Extract the [x, y] coordinate from the center of the cell holding the provided text.  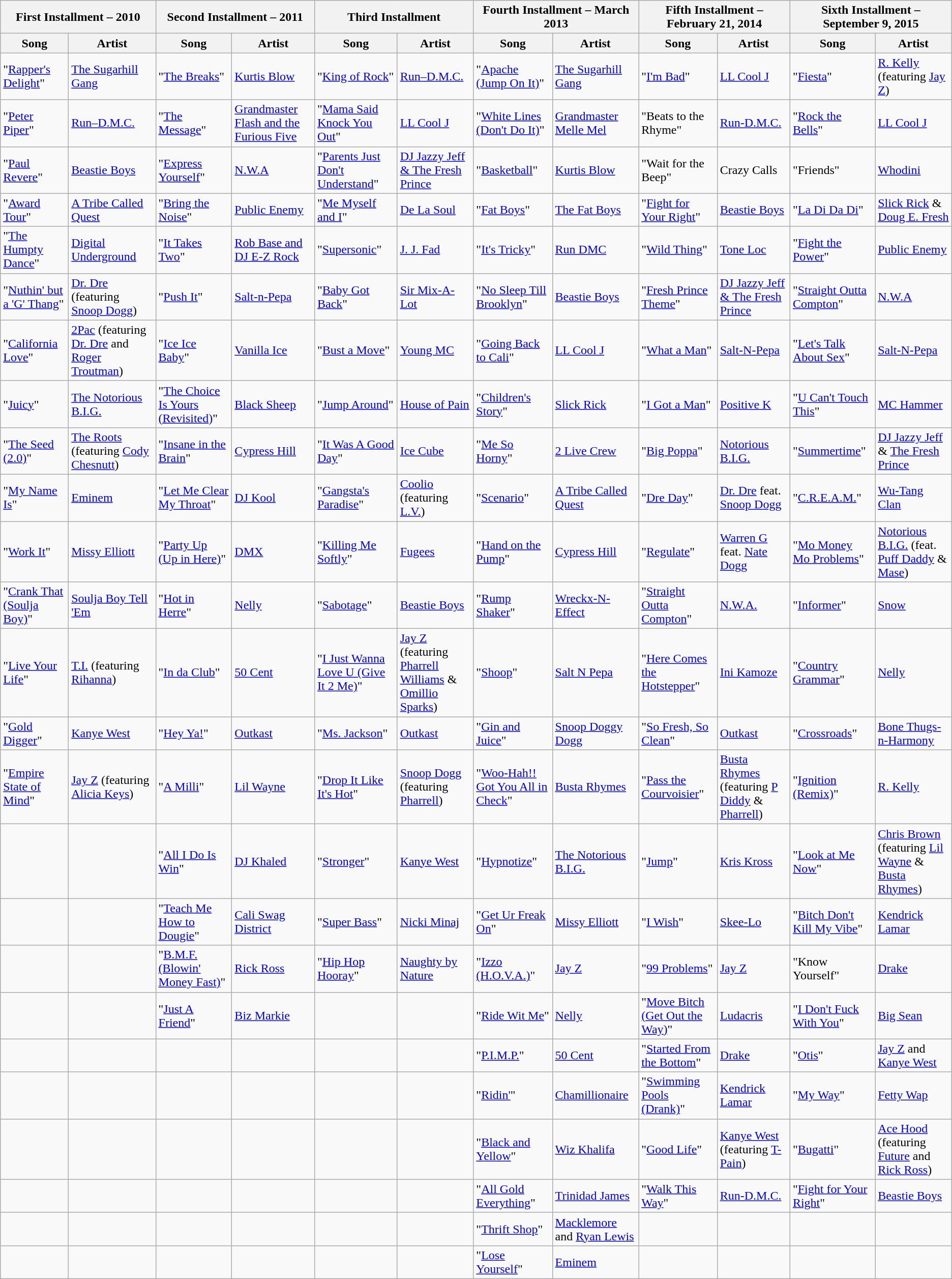
Snow [913, 605]
Warren G feat. Nate Dogg [754, 551]
Busta Rhymes (featuring P Diddy & Pharrell) [754, 787]
"Otis" [832, 1055]
"A Milli" [194, 787]
Positive K [754, 404]
Naughty by Nature [435, 969]
"Fat Boys" [513, 210]
"Lose Yourself" [513, 1262]
Kris Kross [754, 861]
"Me So Horny" [513, 451]
"Jump Around" [356, 404]
R. Kelly (featuring Jay Z) [913, 76]
"All I Do Is Win" [194, 861]
"Bugatti" [832, 1149]
"Rapper's Delight" [35, 76]
R. Kelly [913, 787]
"Live Your Life" [35, 673]
Big Sean [913, 1015]
"Me Myself and I" [356, 210]
"Peter Piper" [35, 123]
"Shoop" [513, 673]
2 Live Crew [596, 451]
"The Humpty Dance" [35, 250]
"Summertime" [832, 451]
"It's Tricky" [513, 250]
Salt N Pepa [596, 673]
"Party Up (Up in Here)" [194, 551]
Ace Hood (featuring Future and Rick Ross) [913, 1149]
"Beats to the Rhyme" [678, 123]
"All Gold Everything" [513, 1196]
"Fiesta" [832, 76]
"It Was A Good Day" [356, 451]
Notorious B.I.G. (feat. Puff Daddy & Mase) [913, 551]
Black Sheep [274, 404]
"Gold Digger" [35, 734]
"Let Me Clear My Throat" [194, 498]
"Walk This Way" [678, 1196]
Crazy Calls [754, 170]
"I Got a Man" [678, 404]
"Just A Friend" [194, 1015]
The Fat Boys [596, 210]
Cali Swag District [274, 922]
"It Takes Two" [194, 250]
Ini Kamoze [754, 673]
"Swimming Pools (Drank)" [678, 1095]
House of Pain [435, 404]
"Basketball" [513, 170]
Rick Ross [274, 969]
Grandmaster Melle Mel [596, 123]
Bone Thugs-n-Harmony [913, 734]
"Regulate" [678, 551]
"Black and Yellow" [513, 1149]
2Pac (featuring Dr. Dre and Roger Troutman) [112, 350]
"Express Yourself" [194, 170]
"Push It" [194, 297]
Dr. Dre feat. Snoop Dogg [754, 498]
Jay Z (featuring Pharrell Williams & Omillio Sparks) [435, 673]
"Woo-Hah!! Got You All in Check" [513, 787]
"Mo Money Mo Problems" [832, 551]
"I Don't Fuck With You" [832, 1015]
"Rump Shaker" [513, 605]
Wreckx-N-Effect [596, 605]
Snoop Doggy Dogg [596, 734]
"No Sleep Till Brooklyn" [513, 297]
"Get Ur Freak On" [513, 922]
Digital Underground [112, 250]
Sixth Installment – September 9, 2015 [871, 17]
"Paul Revere" [35, 170]
"My Way" [832, 1095]
"Killing Me Softly" [356, 551]
"Award Tour" [35, 210]
Chamillionaire [596, 1095]
"Mama Said Knock You Out" [356, 123]
"Children's Story" [513, 404]
"In da Club" [194, 673]
"Friends" [832, 170]
"Wait for the Beep" [678, 170]
"Super Bass" [356, 922]
Ludacris [754, 1015]
"Izzo (H.O.V.A.)" [513, 969]
"Ridin'" [513, 1095]
"I Wish" [678, 922]
"Ice Ice Baby" [194, 350]
"Juicy" [35, 404]
"B.M.F. (Blowin' Money Fast)" [194, 969]
"Nuthin' but a 'G' Thang" [35, 297]
"I'm Bad" [678, 76]
"Bitch Don't Kill My Vibe" [832, 922]
Salt-n-Pepa [274, 297]
Third Installment [394, 17]
"Crossroads" [832, 734]
"Hypnotize" [513, 861]
Macklemore and Ryan Lewis [596, 1229]
"My Name Is" [35, 498]
Skee-Lo [754, 922]
"Gangsta's Paradise" [356, 498]
Grandmaster Flash and the Furious Five [274, 123]
Fifth Installment – February 21, 2014 [715, 17]
Whodini [913, 170]
"I Just Wanna Love U (Give It 2 Me)" [356, 673]
DJ Khaled [274, 861]
Dr. Dre (featuring Snoop Dogg) [112, 297]
"Crank That (Soulja Boy)" [35, 605]
The Roots (featuring Cody Chesnutt) [112, 451]
"King of Rock" [356, 76]
"The Seed (2.0)" [35, 451]
Trinidad James [596, 1196]
Rob Base and DJ E-Z Rock [274, 250]
"Thrift Shop" [513, 1229]
T.I. (featuring Rihanna) [112, 673]
Young MC [435, 350]
N.W.A. [754, 605]
"Bust a Move" [356, 350]
Wu-Tang Clan [913, 498]
DMX [274, 551]
Fugees [435, 551]
"Informer" [832, 605]
"Gin and Juice" [513, 734]
MC Hammer [913, 404]
Run DMC [596, 250]
"Work It" [35, 551]
"So Fresh, So Clean" [678, 734]
"Teach Me How to Dougie" [194, 922]
"Insane in the Brain" [194, 451]
Ice Cube [435, 451]
"White Lines (Don't Do It)" [513, 123]
"Good Life" [678, 1149]
Sir Mix-A-Lot [435, 297]
Notorious B.I.G. [754, 451]
Tone Loc [754, 250]
Biz Markie [274, 1015]
"Stronger" [356, 861]
"Apache (Jump On It)" [513, 76]
"Ignition (Remix)" [832, 787]
"Let's Talk About Sex" [832, 350]
"Sabotage" [356, 605]
"The Breaks" [194, 76]
J. J. Fad [435, 250]
Kanye West (featuring T-Pain) [754, 1149]
Jay Z (featuring Alicia Keys) [112, 787]
"Drop It Like It's Hot" [356, 787]
"Look at Me Now" [832, 861]
Wiz Khalifa [596, 1149]
"Hot in Herre" [194, 605]
"Fight the Power" [832, 250]
Nicki Minaj [435, 922]
Snoop Dogg (featuring Pharrell) [435, 787]
"Hey Ya!" [194, 734]
Slick Rick [596, 404]
Lil Wayne [274, 787]
"Ms. Jackson" [356, 734]
"99 Problems" [678, 969]
"U Can't Touch This" [832, 404]
"Scenario" [513, 498]
"Ride Wit Me" [513, 1015]
"California Love" [35, 350]
Jay Z and Kanye West [913, 1055]
"Hip Hop Hooray" [356, 969]
Fourth Installment – March 2013 [556, 17]
Coolio (featuring L.V.) [435, 498]
DJ Kool [274, 498]
Vanilla Ice [274, 350]
"Dre Day" [678, 498]
Second Installment – 2011 [235, 17]
"Move Bitch (Get Out the Way)" [678, 1015]
"The Message" [194, 123]
Busta Rhymes [596, 787]
"Rock the Bells" [832, 123]
"C.R.E.A.M." [832, 498]
De La Soul [435, 210]
"Jump" [678, 861]
"Fresh Prince Theme" [678, 297]
Slick Rick & Doug E. Fresh [913, 210]
"Bring the Noise" [194, 210]
"What a Man" [678, 350]
"P.I.M.P." [513, 1055]
"Wild Thing" [678, 250]
"Know Yourself" [832, 969]
"La Di Da Di" [832, 210]
Fetty Wap [913, 1095]
Chris Brown (featuring Lil Wayne & Busta Rhymes) [913, 861]
"Baby Got Back" [356, 297]
"Parents Just Don't Understand" [356, 170]
"Big Poppa" [678, 451]
"Supersonic" [356, 250]
"Here Comes the Hotstepper" [678, 673]
"Empire State of Mind" [35, 787]
"The Choice Is Yours (Revisited)" [194, 404]
"Country Grammar" [832, 673]
"Hand on the Pump" [513, 551]
"Pass the Courvoisier" [678, 787]
"Going Back to Cali" [513, 350]
"Started From the Bottom" [678, 1055]
First Installment – 2010 [78, 17]
Soulja Boy Tell 'Em [112, 605]
